Capture the cell that displays the provided text and extract its [X, Y] central coordinate. 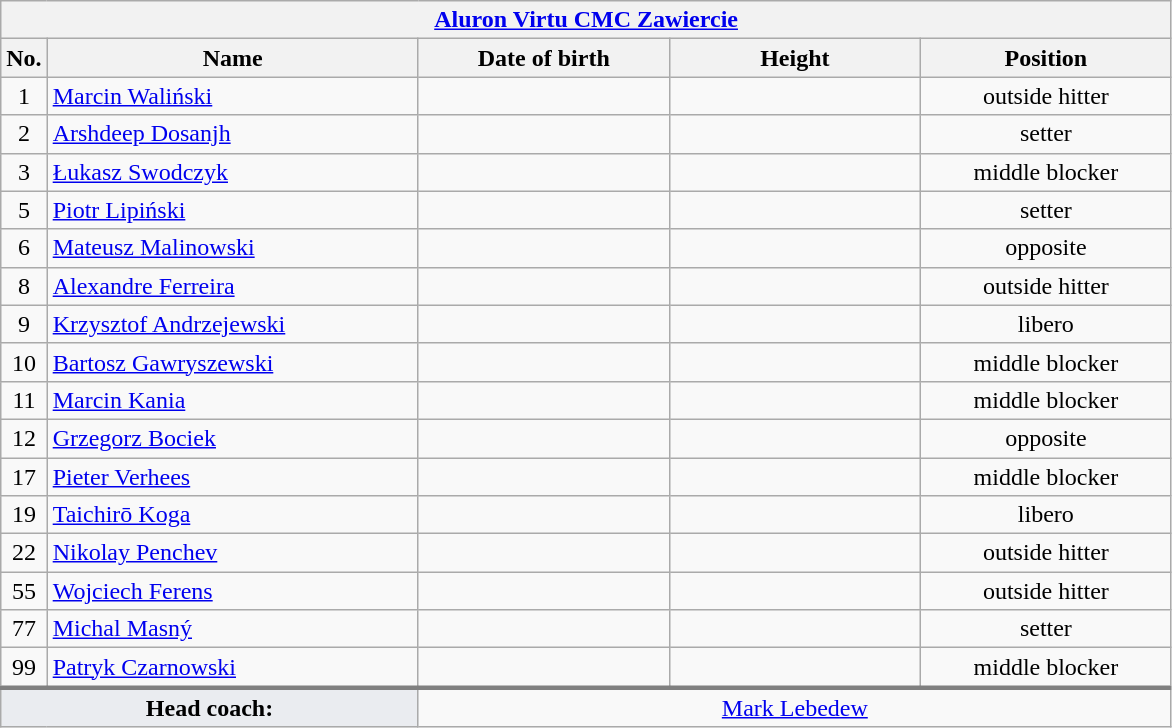
Marcin Waliński [232, 96]
5 [24, 210]
55 [24, 591]
19 [24, 515]
Piotr Lipiński [232, 210]
Marcin Kania [232, 400]
99 [24, 668]
2 [24, 134]
Patryk Czarnowski [232, 668]
Grzegorz Bociek [232, 438]
Pieter Verhees [232, 477]
No. [24, 58]
Height [794, 58]
22 [24, 553]
12 [24, 438]
Krzysztof Andrzejewski [232, 324]
Head coach: [210, 707]
11 [24, 400]
77 [24, 629]
Mark Lebedew [794, 707]
Name [232, 58]
Date of birth [544, 58]
Taichirō Koga [232, 515]
Aluron Virtu CMC Zawiercie [586, 20]
1 [24, 96]
Nikolay Penchev [232, 553]
6 [24, 248]
Mateusz Malinowski [232, 248]
Arshdeep Dosanjh [232, 134]
Łukasz Swodczyk [232, 172]
9 [24, 324]
Wojciech Ferens [232, 591]
8 [24, 286]
17 [24, 477]
Michal Masný [232, 629]
10 [24, 362]
Bartosz Gawryszewski [232, 362]
Position [1046, 58]
Alexandre Ferreira [232, 286]
3 [24, 172]
